Detect which cell encompasses the target text, then output its (X, Y) center coordinate. 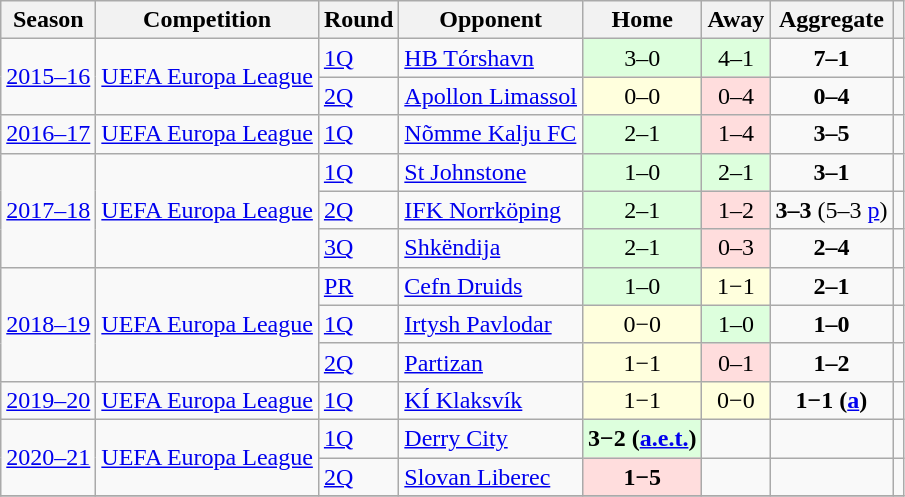
Season (48, 20)
Apollon Limassol (491, 96)
3–5 (832, 134)
3–3 (5–3 p) (832, 210)
1−5 (642, 477)
2015–16 (48, 77)
3−2 (a.e.t.) (642, 438)
Cefn Druids (491, 286)
Away (736, 20)
1−1 (a) (832, 400)
HB Tórshavn (491, 58)
Nõmme Kalju FC (491, 134)
2016–17 (48, 134)
Derry City (491, 438)
2020–21 (48, 457)
St Johnstone (491, 172)
Slovan Liberec (491, 477)
Round (358, 20)
3–1 (832, 172)
0–3 (736, 248)
Shkëndija (491, 248)
Aggregate (832, 20)
2018–19 (48, 324)
2017–18 (48, 210)
Competition (208, 20)
1–4 (736, 134)
IFK Norrköping (491, 210)
PR (358, 286)
3Q (358, 248)
Partizan (491, 362)
7–1 (832, 58)
2019–20 (48, 400)
Opponent (491, 20)
KÍ Klaksvík (491, 400)
0–0 (642, 96)
0–1 (736, 362)
2–4 (832, 248)
Irtysh Pavlodar (491, 324)
Home (642, 20)
4–1 (736, 58)
3–0 (642, 58)
